Output the [X, Y] coordinate of the center of the cell containing the given text.  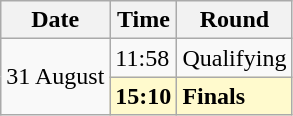
Date [56, 20]
Qualifying [234, 58]
Round [234, 20]
15:10 [144, 96]
11:58 [144, 58]
Time [144, 20]
Finals [234, 96]
31 August [56, 77]
